From the cell containing the given text, extract its center point as (x, y) coordinate. 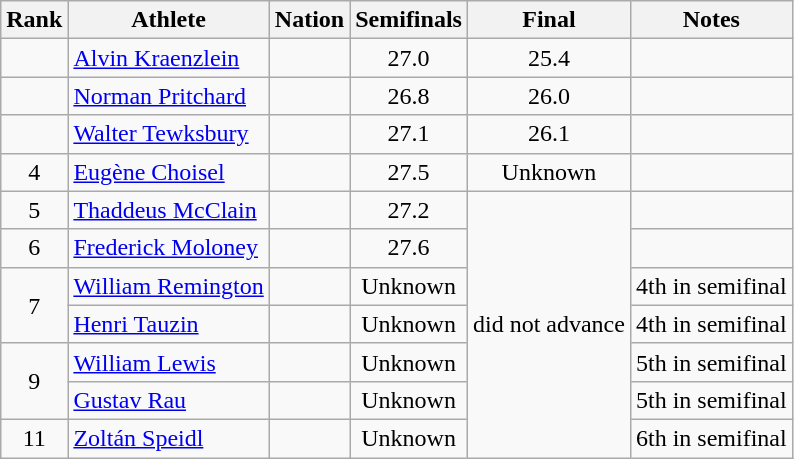
27.2 (409, 210)
7 (34, 305)
William Lewis (168, 362)
Walter Tewksbury (168, 134)
Gustav Rau (168, 400)
27.5 (409, 172)
Alvin Kraenzlein (168, 58)
Eugène Choisel (168, 172)
26.8 (409, 96)
William Remington (168, 286)
Notes (711, 20)
27.0 (409, 58)
4 (34, 172)
Nation (309, 20)
6 (34, 248)
26.0 (548, 96)
26.1 (548, 134)
Frederick Moloney (168, 248)
27.1 (409, 134)
Semifinals (409, 20)
Final (548, 20)
Henri Tauzin (168, 324)
5 (34, 210)
6th in semifinal (711, 438)
11 (34, 438)
Rank (34, 20)
Norman Pritchard (168, 96)
Thaddeus McClain (168, 210)
27.6 (409, 248)
25.4 (548, 58)
Athlete (168, 20)
Zoltán Speidl (168, 438)
9 (34, 381)
did not advance (548, 324)
